For the text-containing cell, return its midpoint in (X, Y) coordinate format. 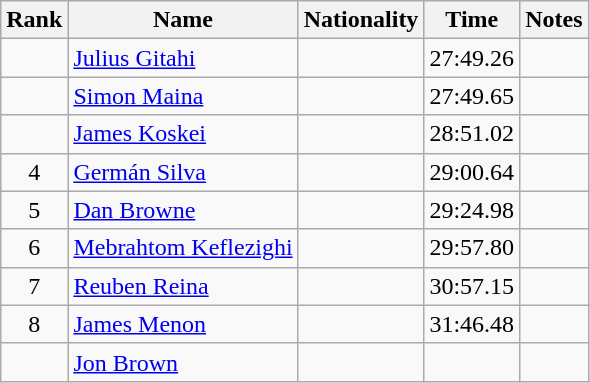
27:49.26 (472, 58)
7 (34, 286)
Rank (34, 20)
Notes (554, 20)
Simon Maina (183, 96)
4 (34, 172)
James Koskei (183, 134)
28:51.02 (472, 134)
Jon Brown (183, 362)
Germán Silva (183, 172)
6 (34, 248)
Julius Gitahi (183, 58)
29:24.98 (472, 210)
James Menon (183, 324)
27:49.65 (472, 96)
Dan Browne (183, 210)
Nationality (361, 20)
8 (34, 324)
Name (183, 20)
Mebrahtom Keflezighi (183, 248)
Time (472, 20)
29:00.64 (472, 172)
Reuben Reina (183, 286)
31:46.48 (472, 324)
5 (34, 210)
29:57.80 (472, 248)
30:57.15 (472, 286)
